Pinpoint the cell where the given text exists, returning its [x, y] midpoint coordinate. 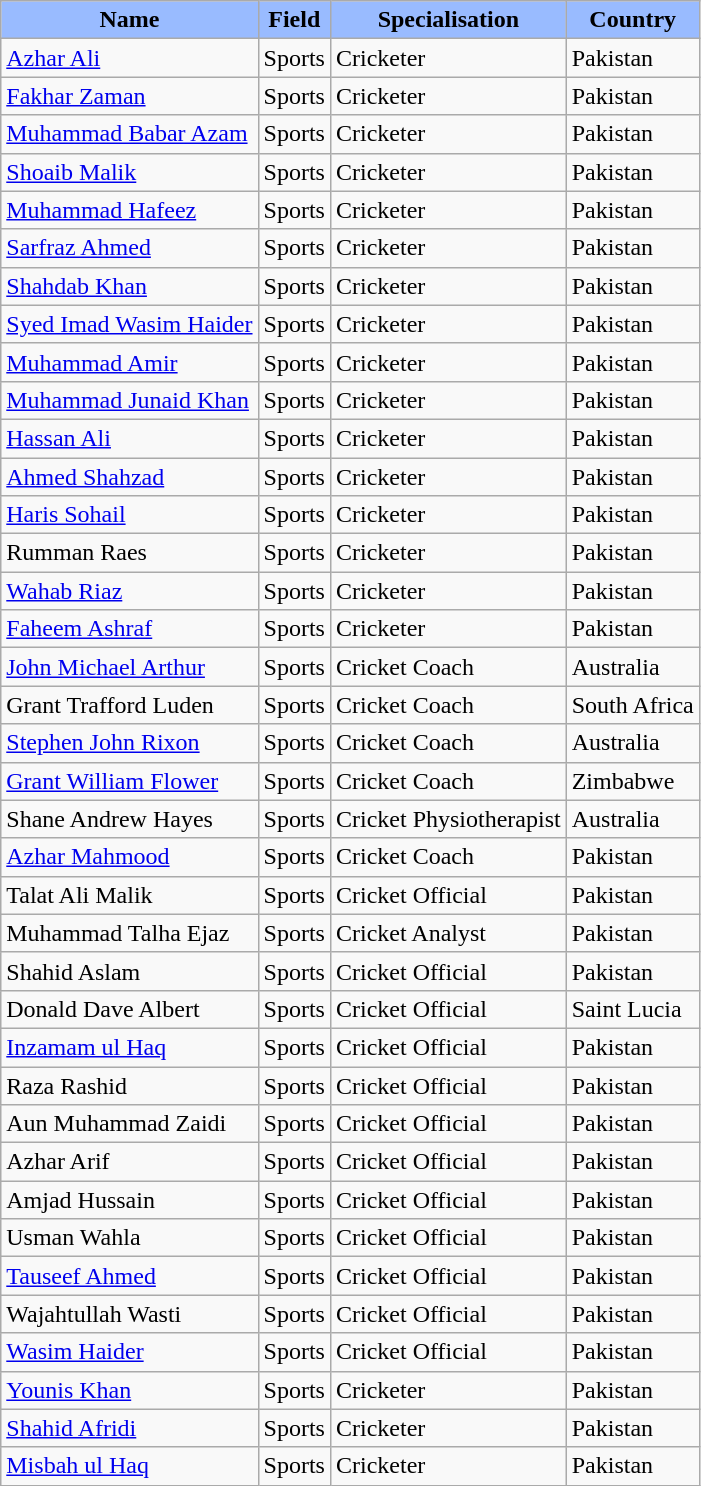
Muhammad Hafeez [130, 210]
Grant William Flower [130, 781]
Usman Wahla [130, 1238]
Specialisation [448, 20]
Inzamam ul Haq [130, 1047]
Shahid Afridi [130, 1428]
Shahid Aslam [130, 971]
Grant Trafford Luden [130, 705]
Muhammad Junaid Khan [130, 400]
Cricket Analyst [448, 933]
Shoaib Malik [130, 172]
Muhammad Amir [130, 362]
Raza Rashid [130, 1085]
Rumman Raes [130, 553]
Wasim Haider [130, 1352]
Stephen John Rixon [130, 743]
Muhammad Talha Ejaz [130, 933]
Muhammad Babar Azam [130, 134]
Syed Imad Wasim Haider [130, 324]
Aun Muhammad Zaidi [130, 1124]
Younis Khan [130, 1390]
Wajahtullah Wasti [130, 1314]
Fakhar Zaman [130, 96]
Azhar Arif [130, 1162]
Name [130, 20]
Azhar Mahmood [130, 857]
Talat Ali Malik [130, 895]
Amjad Hussain [130, 1200]
Misbah ul Haq [130, 1466]
Shahdab Khan [130, 286]
South Africa [632, 705]
Wahab Riaz [130, 591]
Donald Dave Albert [130, 1009]
Tauseef Ahmed [130, 1276]
Shane Andrew Hayes [130, 819]
Ahmed Shahzad [130, 477]
Cricket Physiotherapist [448, 819]
John Michael Arthur [130, 667]
Azhar Ali [130, 58]
Saint Lucia [632, 1009]
Field [294, 20]
Faheem Ashraf [130, 629]
Zimbabwe [632, 781]
Hassan Ali [130, 438]
Sarfraz Ahmed [130, 248]
Country [632, 20]
Haris Sohail [130, 515]
